Pinpoint the cell where the given text exists, returning its (x, y) midpoint coordinate. 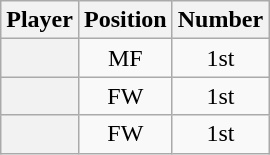
Position (125, 20)
Number (220, 20)
Player (40, 20)
MF (125, 58)
